Pinpoint the cell where the given text exists, returning its (X, Y) midpoint coordinate. 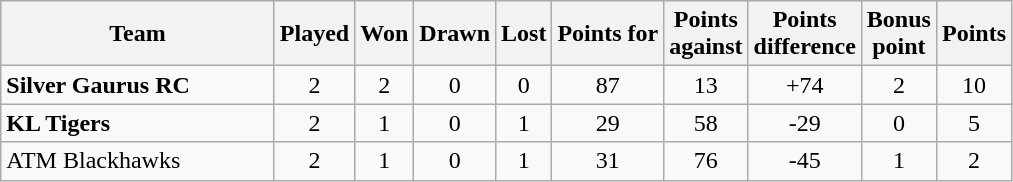
31 (608, 161)
Lost (524, 34)
KL Tigers (138, 123)
29 (608, 123)
Drawn (455, 34)
Pointsdifference (804, 34)
Points (974, 34)
76 (706, 161)
-45 (804, 161)
+74 (804, 85)
Team (138, 34)
Points for (608, 34)
5 (974, 123)
87 (608, 85)
-29 (804, 123)
10 (974, 85)
Won (384, 34)
Played (314, 34)
Silver Gaurus RC (138, 85)
Bonuspoint (898, 34)
ATM Blackhawks (138, 161)
13 (706, 85)
Pointsagainst (706, 34)
58 (706, 123)
